Return the (X, Y) coordinate for the center point of the cell that contains the specified text.  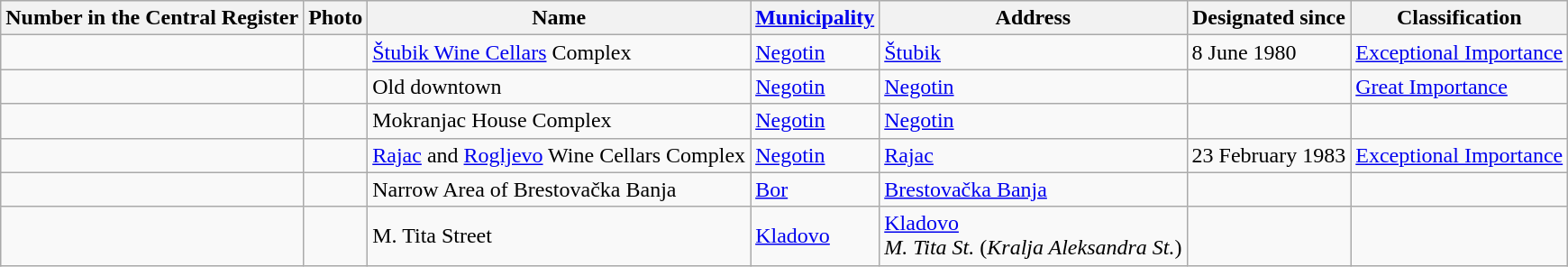
Rajac and Rogljevo Wine Cellars Complex (559, 155)
8 June 1980 (1269, 52)
Kladovo (815, 236)
Classification (1460, 18)
Address (1033, 18)
Narrow Area of Brestovačka Banja (559, 189)
Old downtown (559, 87)
23 February 1983 (1269, 155)
Rajac (1033, 155)
Great Importance (1460, 87)
Štubik (1033, 52)
Bor (815, 189)
Designated since (1269, 18)
M. Tita Street (559, 236)
KladovoM. Tita St. (Kralja Aleksandra St.) (1033, 236)
Brestovačka Banja (1033, 189)
Photo (335, 18)
Mokranjac House Complex (559, 121)
Name (559, 18)
Number in the Central Register (152, 18)
Municipality (815, 18)
Štubik Wine Cellars Complex (559, 52)
